Locate the cell with the specified text and output its [X, Y] center coordinate. 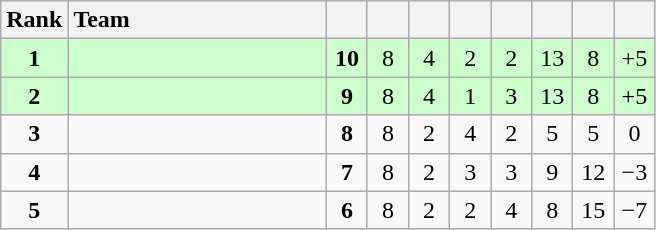
−7 [634, 210]
Team [198, 20]
10 [346, 58]
0 [634, 134]
−3 [634, 172]
7 [346, 172]
6 [346, 210]
Rank [34, 20]
15 [594, 210]
12 [594, 172]
